Return [X, Y] of the center of cell containing provided text 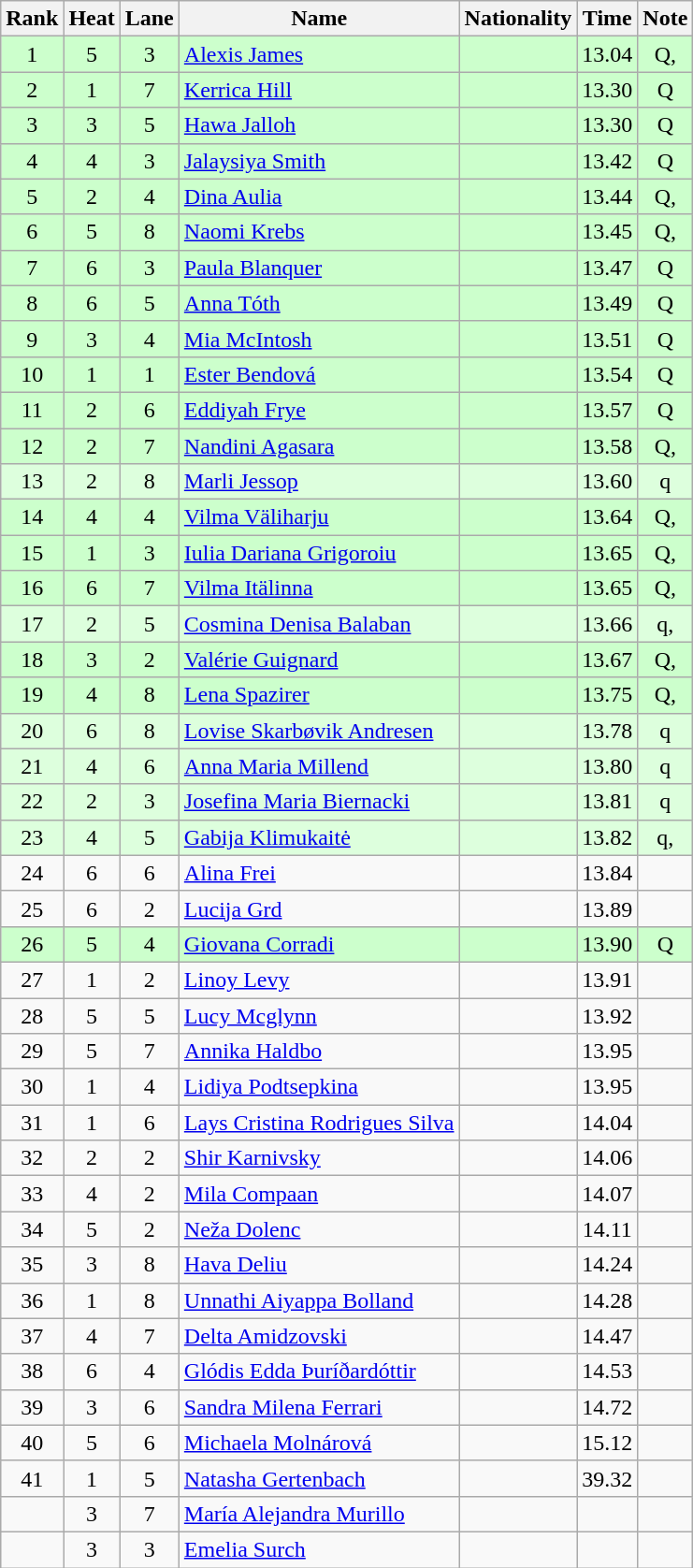
25 [32, 908]
30 [32, 1087]
Glódis Edda Þuríðardóttir [319, 1372]
Alexis James [319, 54]
Lucy Mcglynn [319, 1015]
Valérie Guignard [319, 660]
14.28 [608, 1300]
Lane [150, 19]
14.04 [608, 1123]
26 [32, 944]
Vilma Väliharju [319, 517]
Name [319, 19]
17 [32, 624]
Lays Cristina Rodrigues Silva [319, 1123]
Alina Frei [319, 873]
Annika Haldbo [319, 1052]
Lucija Grd [319, 908]
Mia McIntosh [319, 339]
15 [32, 553]
23 [32, 837]
María Alejandra Murillo [319, 1514]
37 [32, 1336]
Dina Aulia [319, 196]
11 [32, 410]
22 [32, 802]
14.24 [608, 1265]
27 [32, 980]
15.12 [608, 1443]
29 [32, 1052]
Michaela Molnárová [319, 1443]
31 [32, 1123]
36 [32, 1300]
Mila Compaan [319, 1194]
24 [32, 873]
Sandra Milena Ferrari [319, 1407]
Josefina Maria Biernacki [319, 802]
13.44 [608, 196]
Kerrica Hill [319, 90]
13.51 [608, 339]
Natasha Gertenbach [319, 1478]
Cosmina Denisa Balaban [319, 624]
Paula Blanquer [319, 268]
Unnathi Aiyappa Bolland [319, 1300]
Lena Spazirer [319, 695]
21 [32, 766]
38 [32, 1372]
13.57 [608, 410]
13.58 [608, 446]
13.67 [608, 660]
Linoy Levy [319, 980]
13.92 [608, 1015]
Naomi Krebs [319, 232]
34 [32, 1229]
13.89 [608, 908]
Heat [92, 19]
13.81 [608, 802]
14 [32, 517]
41 [32, 1478]
Vilma Itälinna [319, 588]
Delta Amidzovski [319, 1336]
13.90 [608, 944]
13.91 [608, 980]
Neža Dolenc [319, 1229]
Nandini Agasara [319, 446]
Anna Tóth [319, 303]
Time [608, 19]
Gabija Klimukaitė [319, 837]
18 [32, 660]
39.32 [608, 1478]
12 [32, 446]
Eddiyah Frye [319, 410]
14.72 [608, 1407]
13.60 [608, 482]
Jalaysiya Smith [319, 161]
14.06 [608, 1158]
13.47 [608, 268]
Lidiya Podtsepkina [319, 1087]
Marli Jessop [319, 482]
Hava Deliu [319, 1265]
14.07 [608, 1194]
Lovise Skarbøvik Andresen [319, 731]
13.82 [608, 837]
13.80 [608, 766]
32 [32, 1158]
Shir Karnivsky [319, 1158]
9 [32, 339]
Iulia Dariana Grigoroiu [319, 553]
Ester Bendová [319, 374]
Emelia Surch [319, 1549]
13.45 [608, 232]
13.49 [608, 303]
13.84 [608, 873]
40 [32, 1443]
13.78 [608, 731]
35 [32, 1265]
13.64 [608, 517]
28 [32, 1015]
20 [32, 731]
Giovana Corradi [319, 944]
Note [666, 19]
14.47 [608, 1336]
13.42 [608, 161]
19 [32, 695]
39 [32, 1407]
Anna Maria Millend [319, 766]
14.11 [608, 1229]
Rank [32, 19]
16 [32, 588]
13 [32, 482]
13.04 [608, 54]
33 [32, 1194]
Hawa Jalloh [319, 125]
13.54 [608, 374]
10 [32, 374]
13.75 [608, 695]
13.66 [608, 624]
14.53 [608, 1372]
Nationality [518, 19]
